Output the [x, y] coordinate of the center of the cell containing the given text.  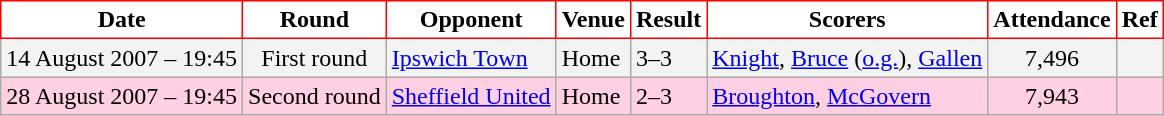
28 August 2007 – 19:45 [122, 96]
Ipswich Town [471, 58]
Date [122, 20]
Attendance [1052, 20]
3–3 [668, 58]
Second round [315, 96]
7,496 [1052, 58]
Ref [1140, 20]
Sheffield United [471, 96]
Round [315, 20]
Scorers [848, 20]
First round [315, 58]
7,943 [1052, 96]
2–3 [668, 96]
Result [668, 20]
Venue [593, 20]
14 August 2007 – 19:45 [122, 58]
Knight, Bruce (o.g.), Gallen [848, 58]
Broughton, McGovern [848, 96]
Opponent [471, 20]
